Extract the [x, y] coordinate from the center of the cell holding the provided text.  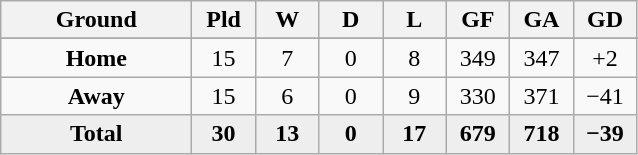
718 [542, 134]
Pld [224, 20]
349 [478, 58]
GF [478, 20]
371 [542, 96]
30 [224, 134]
−39 [605, 134]
13 [287, 134]
+2 [605, 58]
17 [414, 134]
L [414, 20]
GA [542, 20]
6 [287, 96]
9 [414, 96]
Total [96, 134]
679 [478, 134]
−41 [605, 96]
8 [414, 58]
Ground [96, 20]
GD [605, 20]
D [351, 20]
W [287, 20]
Away [96, 96]
Home [96, 58]
7 [287, 58]
347 [542, 58]
330 [478, 96]
